Determine the (X, Y) coordinate at the center of the cell enclosing the given text.  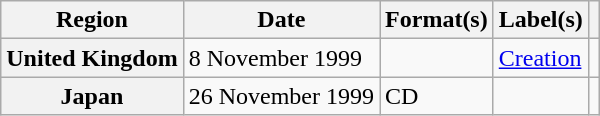
CD (437, 96)
Format(s) (437, 20)
26 November 1999 (281, 96)
Region (92, 20)
Japan (92, 96)
Date (281, 20)
Creation (540, 58)
Label(s) (540, 20)
8 November 1999 (281, 58)
United Kingdom (92, 58)
